Return (X, Y) of the center of cell containing provided text 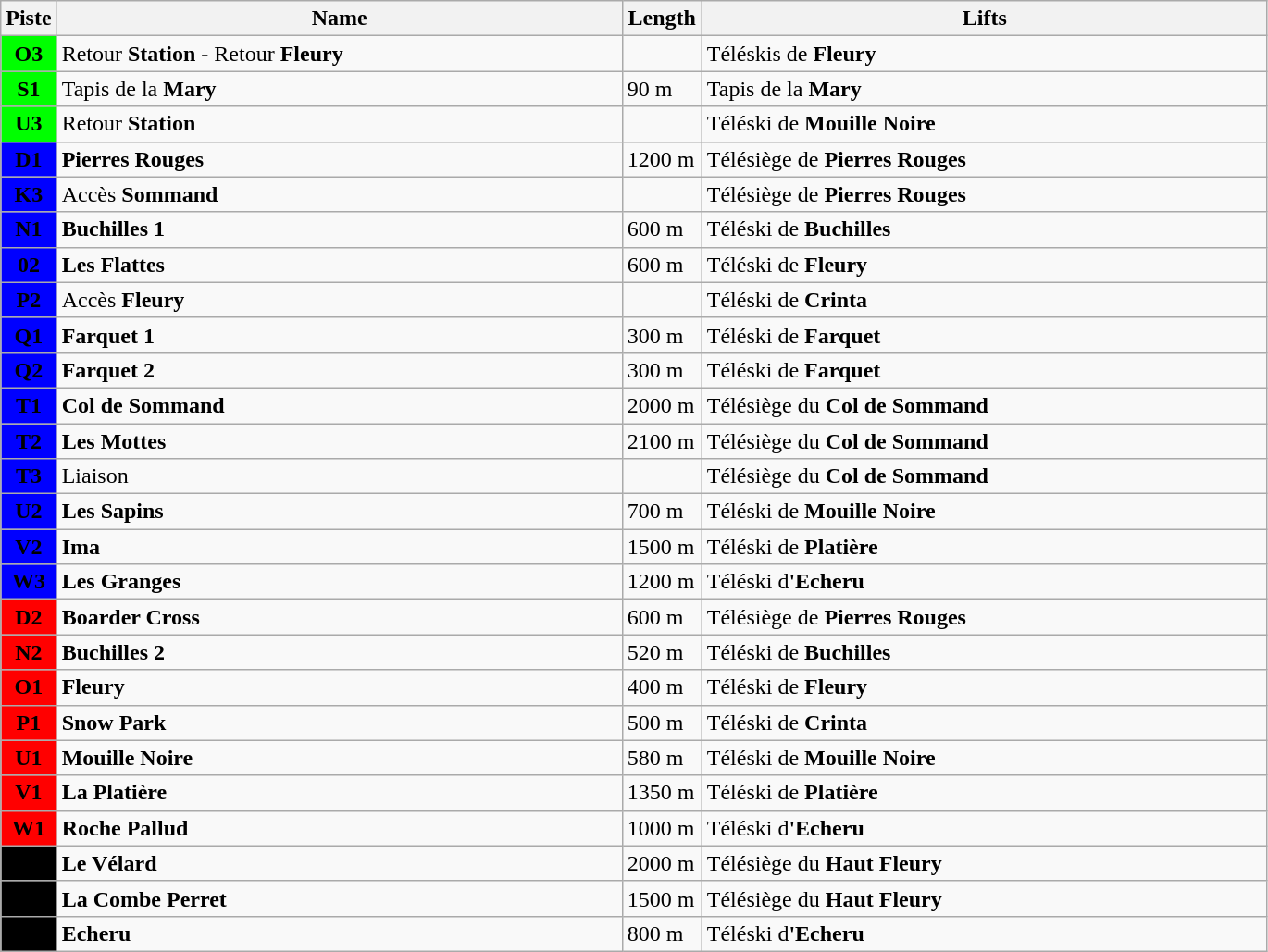
500 m (662, 723)
S1 (29, 89)
90 m (662, 89)
Ima (339, 547)
520 m (662, 652)
Length (662, 19)
Le Vélard (339, 863)
Roche Pallud (339, 828)
W2 (29, 933)
Boarder Cross (339, 617)
T2 (29, 441)
Accès Fleury (339, 300)
Piste (29, 19)
Les Sapins (339, 512)
K3 (29, 194)
2100 m (662, 441)
Q1 (29, 335)
Q2 (29, 370)
P2 (29, 300)
O3 (29, 54)
Name (339, 19)
W3 (29, 582)
Liaison (339, 476)
U1 (29, 758)
02 (29, 265)
Mouille Noire (339, 758)
U3 (29, 124)
T1 (29, 405)
V1 (29, 793)
400 m (662, 687)
F5 (29, 898)
La Combe Perret (339, 898)
D2 (29, 617)
Retour Station (339, 124)
T3 (29, 476)
W1 (29, 828)
1350 m (662, 793)
Les Granges (339, 582)
La Platière (339, 793)
Téléskis de Fleury (985, 54)
800 m (662, 933)
V2 (29, 547)
N1 (29, 229)
Echeru (339, 933)
Col de Sommand (339, 405)
O1 (29, 687)
F4 (29, 863)
P1 (29, 723)
Snow Park (339, 723)
N2 (29, 652)
Les Mottes (339, 441)
Retour Station - Retour Fleury (339, 54)
Lifts (985, 19)
1000 m (662, 828)
Fleury (339, 687)
U2 (29, 512)
Farquet 1 (339, 335)
Les Flattes (339, 265)
Buchilles 1 (339, 229)
Accès Sommand (339, 194)
580 m (662, 758)
Buchilles 2 (339, 652)
Farquet 2 (339, 370)
D1 (29, 159)
Pierres Rouges (339, 159)
700 m (662, 512)
